For the text-containing cell, return its midpoint in (x, y) coordinate format. 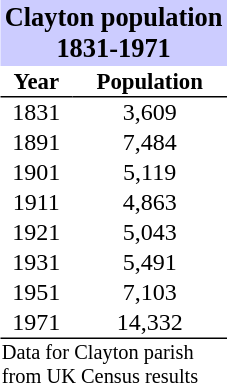
4,863 (150, 203)
7,103 (150, 293)
1831 (36, 113)
1931 (36, 263)
Clayton population 1831-1971 (114, 33)
5,043 (150, 233)
1911 (36, 203)
3,609 (150, 113)
1971 (36, 323)
1891 (36, 143)
1951 (36, 293)
Population (150, 82)
Year (36, 82)
14,332 (150, 323)
7,484 (150, 143)
5,491 (150, 263)
5,119 (150, 173)
1901 (36, 173)
1921 (36, 233)
